Return (X, Y) of the center of cell containing provided text 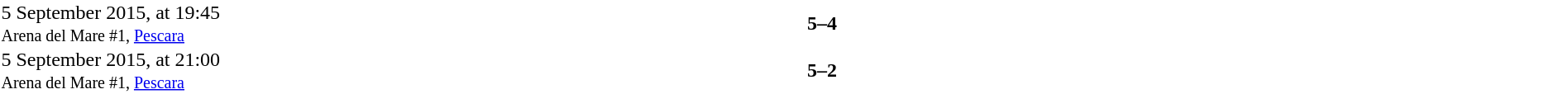
5–2 (822, 71)
5 September 2015, at 19:45 Arena del Mare #1, Pescara (180, 23)
5 September 2015, at 21:00 Arena del Mare #1, Pescara (180, 71)
5–4 (822, 23)
